Return [X, Y] of the center of cell containing provided text 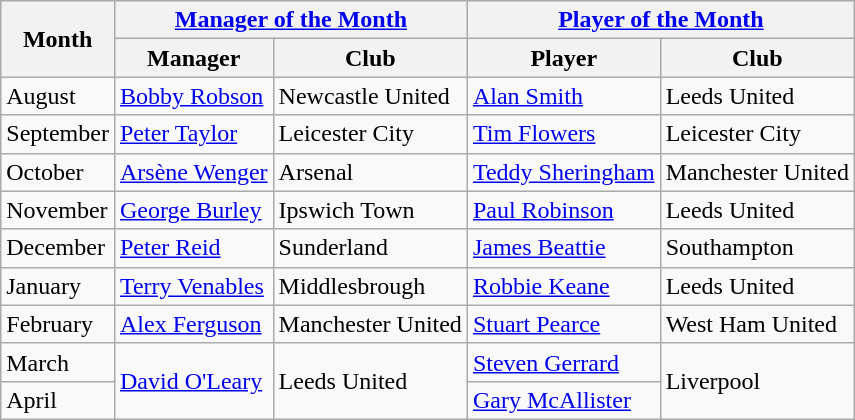
Terry Venables [194, 286]
Alex Ferguson [194, 324]
Peter Taylor [194, 134]
Sunderland [370, 248]
December [58, 248]
Paul Robinson [564, 210]
Teddy Sheringham [564, 172]
January [58, 286]
Southampton [757, 248]
West Ham United [757, 324]
Middlesbrough [370, 286]
Tim Flowers [564, 134]
Stuart Pearce [564, 324]
Arsène Wenger [194, 172]
Gary McAllister [564, 400]
David O'Leary [194, 381]
George Burley [194, 210]
Manager [194, 58]
Manager of the Month [290, 20]
Liverpool [757, 381]
Robbie Keane [564, 286]
November [58, 210]
Player [564, 58]
February [58, 324]
James Beattie [564, 248]
Alan Smith [564, 96]
Bobby Robson [194, 96]
Month [58, 39]
Ipswich Town [370, 210]
April [58, 400]
Newcastle United [370, 96]
March [58, 362]
Arsenal [370, 172]
October [58, 172]
Peter Reid [194, 248]
August [58, 96]
September [58, 134]
Steven Gerrard [564, 362]
Player of the Month [660, 20]
